Search for the cell housing the specified text and yield its (x, y) center coordinate. 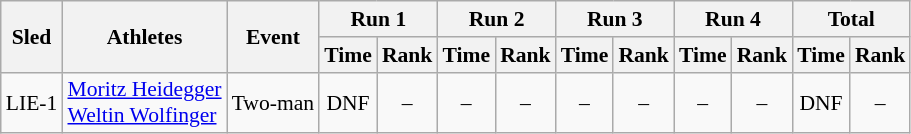
Event (274, 36)
Run 3 (615, 19)
Moritz HeideggerWeltin Wolfinger (144, 102)
Two-man (274, 102)
Sled (32, 36)
LIE-1 (32, 102)
Total (851, 19)
Run 4 (733, 19)
Run 2 (496, 19)
Athletes (144, 36)
Run 1 (378, 19)
